Pinpoint the cell where the given text exists, returning its [X, Y] midpoint coordinate. 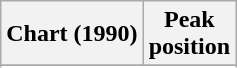
Peakposition [189, 34]
Chart (1990) [72, 34]
